Capture the cell that displays the provided text and extract its [X, Y] central coordinate. 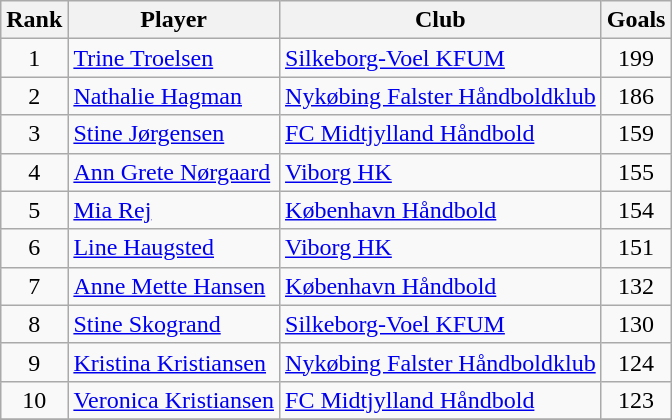
9 [34, 362]
7 [34, 286]
132 [636, 286]
Nathalie Hagman [174, 96]
Veronica Kristiansen [174, 400]
159 [636, 134]
Mia Rej [174, 210]
5 [34, 210]
2 [34, 96]
6 [34, 248]
4 [34, 172]
151 [636, 248]
3 [34, 134]
199 [636, 58]
Ann Grete Nørgaard [174, 172]
130 [636, 324]
Rank [34, 20]
8 [34, 324]
123 [636, 400]
Trine Troelsen [174, 58]
Kristina Kristiansen [174, 362]
Anne Mette Hansen [174, 286]
Club [441, 20]
186 [636, 96]
1 [34, 58]
Line Haugsted [174, 248]
124 [636, 362]
10 [34, 400]
Stine Jørgensen [174, 134]
Stine Skogrand [174, 324]
Player [174, 20]
154 [636, 210]
155 [636, 172]
Goals [636, 20]
